Search for the cell housing the specified text and yield its (X, Y) center coordinate. 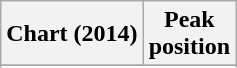
Peakposition (189, 34)
Chart (2014) (72, 34)
